Locate the cell with the specified text and output its [X, Y] center coordinate. 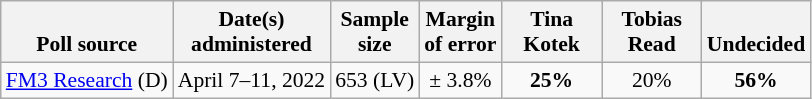
Poll source [87, 32]
TobiasRead [652, 32]
Date(s)administered [252, 32]
653 (LV) [374, 80]
TinaKotek [551, 32]
Samplesize [374, 32]
Undecided [756, 32]
Marginof error [460, 32]
56% [756, 80]
FM3 Research (D) [87, 80]
± 3.8% [460, 80]
25% [551, 80]
20% [652, 80]
April 7–11, 2022 [252, 80]
